From the cell containing the given text, extract its center point as (x, y) coordinate. 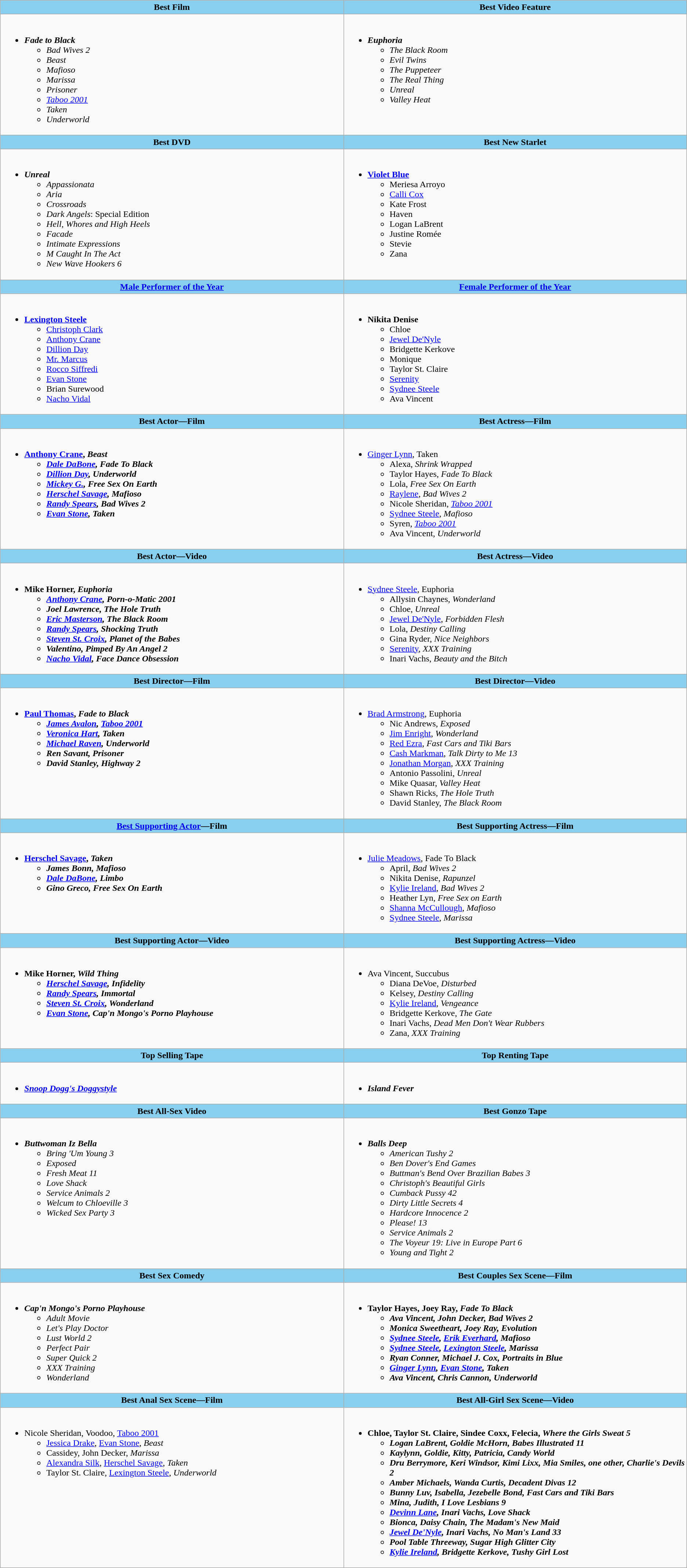
Lexington SteeleChristoph ClarkAnthony CraneDillion DayMr. MarcusRocco SiffrediEvan StoneBrian SurewoodNacho Vidal (172, 354)
Best DVD (172, 142)
Best Director—Film (172, 681)
Best Film (172, 7)
Paul Thomas, Fade to BlackJames Avalon, Taboo 2001Veronica Hart, TakenMichael Raven, UnderworldRen Savant, PrisonerDavid Stanley, Highway 2 (172, 753)
Best All-Sex Video (172, 1111)
Male Performer of the Year (172, 287)
Best Actor—Video (172, 556)
Best Actor—Film (172, 421)
Best Supporting Actress—Film (515, 825)
Best New Starlet (515, 142)
Top Renting Tape (515, 1056)
Cap'n Mongo's Porno PlayhouseAdult MovieLet's Play DoctorLust World 2Perfect PairSuper Quick 2XXX TrainingWonderland (172, 1338)
Best Supporting Actress—Video (515, 941)
Buttwoman Iz BellaBring 'Um Young 3ExposedFresh Meat 11Love ShackService Animals 2Welcum to Chloeville 3Wicked Sex Party 3 (172, 1193)
Female Performer of the Year (515, 287)
Violet BlueMeriesa ArroyoCalli CoxKate FrostHavenLogan LaBrentJustine RoméeStevieZana (515, 214)
Herschel Savage, TakenJames Bonn, MafiosoDale DaBone, LimboGino Greco, Free Sex On Earth (172, 883)
Island Fever (515, 1084)
Best Supporting Actor—Video (172, 941)
EuphoriaThe Black RoomEvil TwinsThe PuppeteerThe Real ThingUnrealValley Heat (515, 75)
Best Actress—Film (515, 421)
Best Supporting Actor—Film (172, 825)
Best Couples Sex Scene—Film (515, 1275)
Best Director—Video (515, 681)
Fade to BlackBad Wives 2BeastMafiosoMarissaPrisonerTaboo 2001TakenUnderworld (172, 75)
Best Actress—Video (515, 556)
Snoop Dogg's Doggystyle (172, 1084)
Best Anal Sex Scene—Film (172, 1400)
Best Gonzo Tape (515, 1111)
Best Sex Comedy (172, 1275)
Best All-Girl Sex Scene—Video (515, 1400)
Mike Horner, Wild ThingHerschel Savage, InfidelityRandy Spears, ImmortalSteven St. Croix, WonderlandEvan Stone, Cap'n Mongo's Porno Playhouse (172, 998)
Nikita DeniseChloeJewel De'NyleBridgette KerkoveMoniqueTaylor St. ClaireSerenitySydnee SteeleAva Vincent (515, 354)
Best Video Feature (515, 7)
Top Selling Tape (172, 1056)
